Return the [x, y] coordinate for the center point of the cell that contains the specified text.  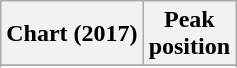
Peak position [189, 34]
Chart (2017) [72, 34]
